Determine the [x, y] coordinate at the center of the cell enclosing the given text.  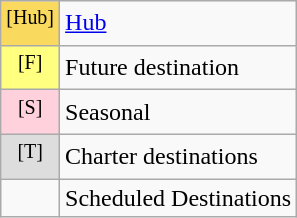
[Hub] [30, 24]
Hub [178, 24]
Scheduled Destinations [178, 198]
[T] [30, 156]
Charter destinations [178, 156]
[S] [30, 112]
Seasonal [178, 112]
Future destination [178, 68]
[F] [30, 68]
